Locate the cell with the specified text and output its [x, y] center coordinate. 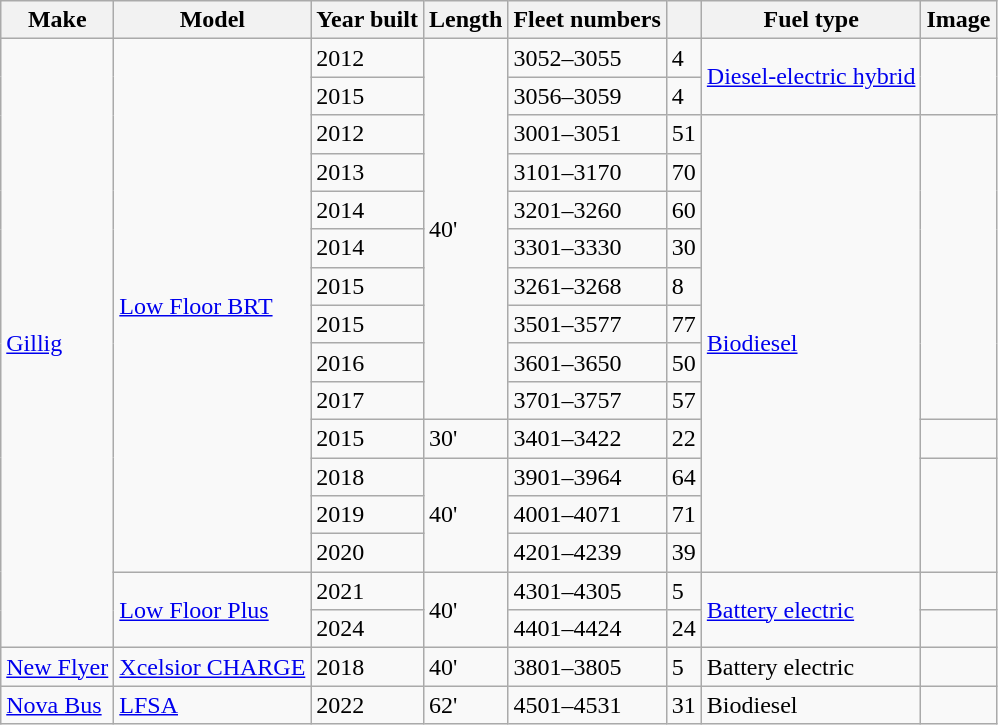
Low Floor Plus [212, 610]
3261–3268 [587, 286]
Nova Bus [58, 705]
31 [684, 705]
4301–4305 [587, 591]
Gillig [58, 344]
30' [465, 438]
50 [684, 362]
62' [465, 705]
71 [684, 515]
Year built [368, 20]
2017 [368, 400]
4001–4071 [587, 515]
2021 [368, 591]
77 [684, 324]
Length [465, 20]
Fuel type [811, 20]
8 [684, 286]
2024 [368, 629]
LFSA [212, 705]
70 [684, 172]
2016 [368, 362]
4401–4424 [587, 629]
3801–3805 [587, 667]
3501–3577 [587, 324]
3001–3051 [587, 134]
3701–3757 [587, 400]
57 [684, 400]
3401–3422 [587, 438]
Xcelsior CHARGE [212, 667]
Diesel-electric hybrid [811, 77]
3056–3059 [587, 96]
Make [58, 20]
51 [684, 134]
60 [684, 210]
Fleet numbers [587, 20]
2013 [368, 172]
Image [958, 20]
30 [684, 248]
22 [684, 438]
3901–3964 [587, 477]
3301–3330 [587, 248]
3101–3170 [587, 172]
2022 [368, 705]
Low Floor BRT [212, 306]
2019 [368, 515]
24 [684, 629]
3601–3650 [587, 362]
4201–4239 [587, 553]
Model [212, 20]
4501–4531 [587, 705]
64 [684, 477]
3052–3055 [587, 58]
3201–3260 [587, 210]
New Flyer [58, 667]
39 [684, 553]
2020 [368, 553]
